Return [X, Y] of the center of cell containing provided text 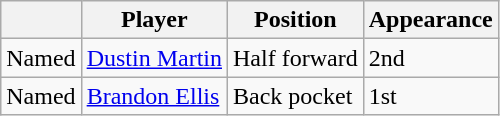
Half forward [296, 58]
2nd [430, 58]
Brandon Ellis [154, 96]
Dustin Martin [154, 58]
1st [430, 96]
Appearance [430, 20]
Position [296, 20]
Player [154, 20]
Back pocket [296, 96]
